Find where the given text appears and provide that cell's center as [X, Y] coordinate. 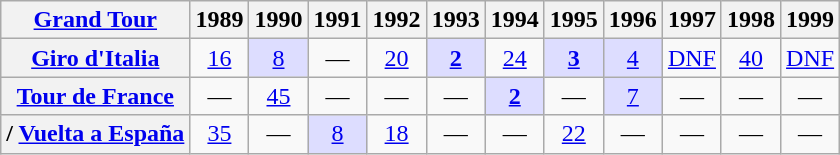
/ Vuelta a España [96, 134]
1995 [574, 20]
3 [574, 58]
7 [632, 96]
24 [514, 58]
1993 [456, 20]
20 [396, 58]
Grand Tour [96, 20]
1999 [810, 20]
16 [220, 58]
Giro d'Italia [96, 58]
1994 [514, 20]
35 [220, 134]
1996 [632, 20]
4 [632, 58]
40 [750, 58]
Tour de France [96, 96]
22 [574, 134]
1997 [692, 20]
45 [278, 96]
1991 [338, 20]
1989 [220, 20]
18 [396, 134]
1998 [750, 20]
1990 [278, 20]
1992 [396, 20]
